Search for the cell housing the specified text and yield its (x, y) center coordinate. 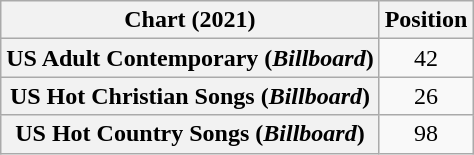
26 (426, 96)
US Adult Contemporary (Billboard) (190, 58)
Chart (2021) (190, 20)
US Hot Country Songs (Billboard) (190, 134)
US Hot Christian Songs (Billboard) (190, 96)
98 (426, 134)
42 (426, 58)
Position (426, 20)
